Determine the (X, Y) coordinate at the center of the cell enclosing the given text.  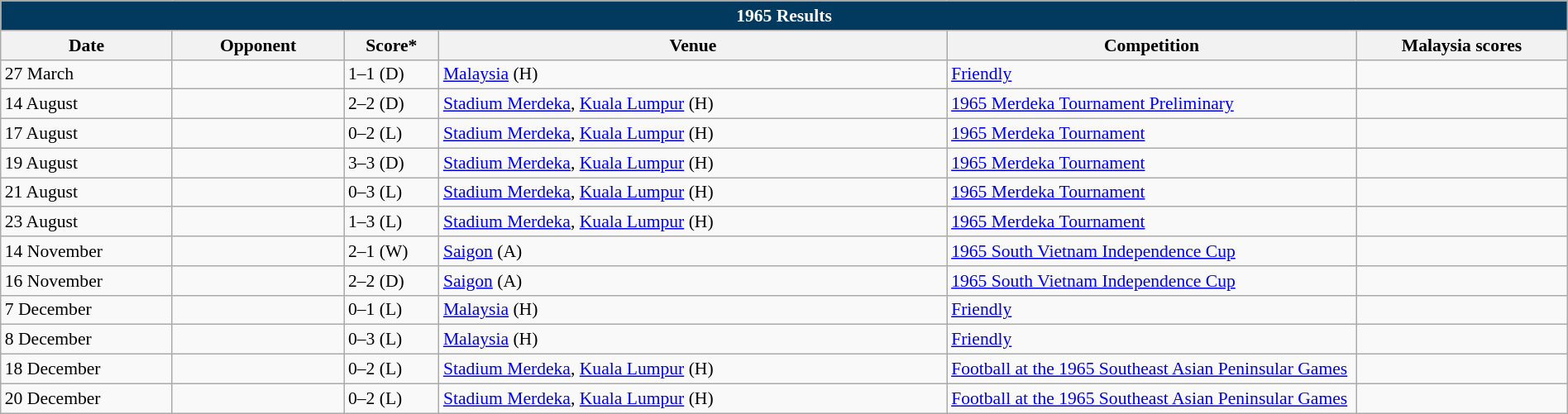
14 November (87, 251)
2–1 (W) (392, 251)
16 November (87, 281)
1965 Results (784, 16)
19 August (87, 163)
Competition (1151, 45)
8 December (87, 340)
14 August (87, 104)
Malaysia scores (1462, 45)
20 December (87, 398)
1–3 (L) (392, 222)
3–3 (D) (392, 163)
Score* (392, 45)
0–1 (L) (392, 310)
17 August (87, 134)
Opponent (258, 45)
Date (87, 45)
18 December (87, 369)
27 March (87, 74)
7 December (87, 310)
21 August (87, 193)
1–1 (D) (392, 74)
Venue (693, 45)
23 August (87, 222)
1965 Merdeka Tournament Preliminary (1151, 104)
